Detect which cell encompasses the target text, then output its (x, y) center coordinate. 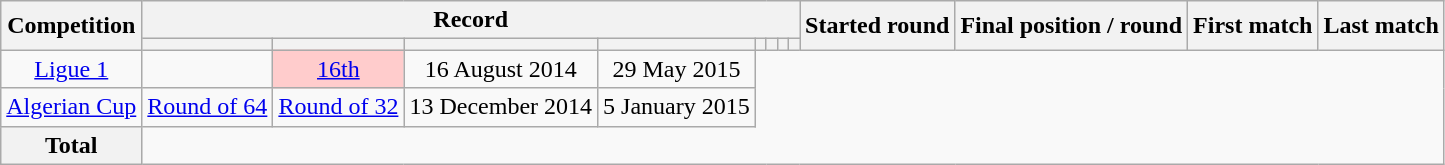
Record (471, 20)
16th (338, 69)
Competition (72, 26)
Final position / round (1072, 26)
29 May 2015 (677, 69)
16 August 2014 (501, 69)
Round of 32 (338, 107)
Round of 64 (208, 107)
Algerian Cup (72, 107)
13 December 2014 (501, 107)
5 January 2015 (677, 107)
First match (1253, 26)
Ligue 1 (72, 69)
Last match (1381, 26)
Started round (878, 26)
Total (72, 145)
